For the text-containing cell, return its midpoint in (x, y) coordinate format. 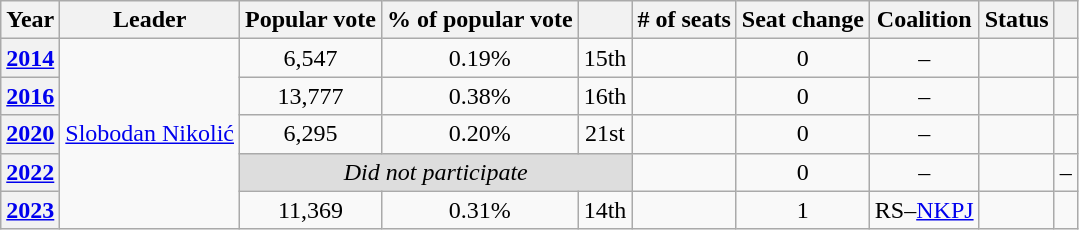
6,547 (311, 58)
Coalition (924, 20)
14th (605, 210)
% of popular vote (480, 20)
0.19% (480, 58)
0.31% (480, 210)
21st (605, 134)
2022 (30, 172)
2016 (30, 96)
13,777 (311, 96)
2020 (30, 134)
11,369 (311, 210)
0.20% (480, 134)
Slobodan Nikolić (150, 134)
RS–NKPJ (924, 210)
Seat change (802, 20)
Status (1016, 20)
2023 (30, 210)
# of seats (684, 20)
6,295 (311, 134)
Year (30, 20)
Leader (150, 20)
2014 (30, 58)
0.38% (480, 96)
15th (605, 58)
16th (605, 96)
1 (802, 210)
Popular vote (311, 20)
Did not participate (436, 172)
